For the text-containing cell, return its midpoint in (X, Y) coordinate format. 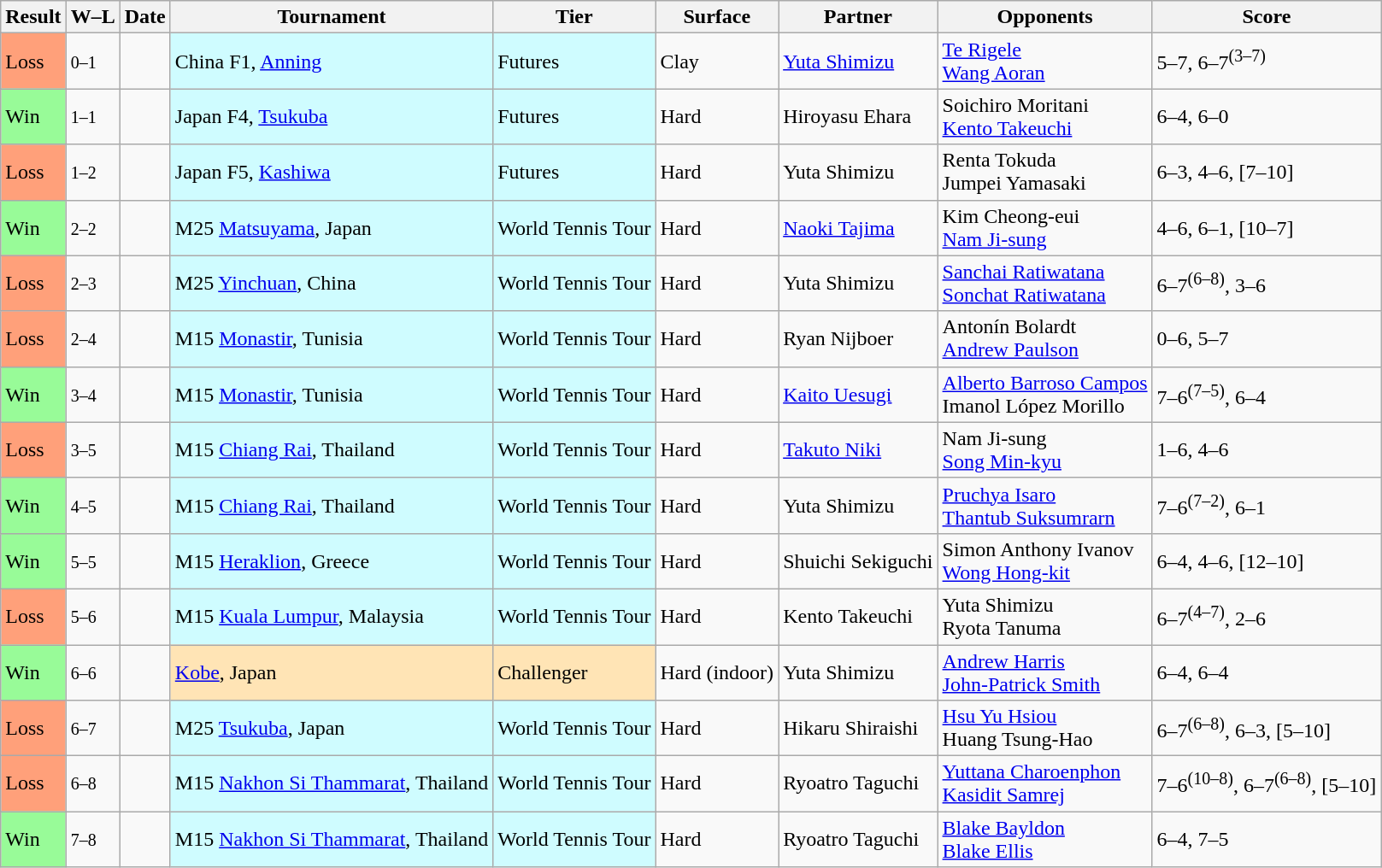
M15 Heraklion, Greece (332, 560)
Antonín Bolardt Andrew Paulson (1044, 338)
6–4, 6–4 (1267, 672)
3–4 (92, 395)
2–2 (92, 227)
Andrew Harris John-Patrick Smith (1044, 672)
Hsu Yu Hsiou Huang Tsung-Hao (1044, 728)
1–6, 4–6 (1267, 449)
Takuto Niki (858, 449)
M15 Kuala Lumpur, Malaysia (332, 617)
5–6 (92, 617)
Pruchya Isaro Thantub Suksumrarn (1044, 506)
2–4 (92, 338)
Nam Ji-sung Song Min-kyu (1044, 449)
China F1, Anning (332, 62)
Soichiro Moritani Kento Takeuchi (1044, 116)
Partner (858, 17)
Opponents (1044, 17)
4–5 (92, 506)
7–6(7–2), 6–1 (1267, 506)
M25 Tsukuba, Japan (332, 728)
Shuichi Sekiguchi (858, 560)
5–5 (92, 560)
Date (145, 17)
Challenger (574, 672)
Hikaru Shiraishi (858, 728)
Kim Cheong-eui Nam Ji-sung (1044, 227)
Yuttana Charoenphon Kasidit Samrej (1044, 784)
6–4, 4–6, [12–10] (1267, 560)
Hard (indoor) (717, 672)
0–6, 5–7 (1267, 338)
6–8 (92, 784)
Japan F4, Tsukuba (332, 116)
Score (1267, 17)
Naoki Tajima (858, 227)
6–6 (92, 672)
Kobe, Japan (332, 672)
Kaito Uesugi (858, 395)
Te Rigele Wang Aoran (1044, 62)
M25 Yinchuan, China (332, 284)
1–2 (92, 173)
5–7, 6–7(3–7) (1267, 62)
4–6, 6–1, [10–7] (1267, 227)
Clay (717, 62)
Tier (574, 17)
Simon Anthony Ivanov Wong Hong-kit (1044, 560)
Blake Bayldon Blake Ellis (1044, 839)
W–L (92, 17)
Hiroyasu Ehara (858, 116)
6–7(6–8), 6–3, [5–10] (1267, 728)
M25 Matsuyama, Japan (332, 227)
7–8 (92, 839)
6–4, 6–0 (1267, 116)
6–3, 4–6, [7–10] (1267, 173)
6–4, 7–5 (1267, 839)
7–6(10–8), 6–7(6–8), [5–10] (1267, 784)
Alberto Barroso Campos Imanol López Morillo (1044, 395)
2–3 (92, 284)
6–7(4–7), 2–6 (1267, 617)
Result (33, 17)
Surface (717, 17)
Tournament (332, 17)
Sanchai Ratiwatana Sonchat Ratiwatana (1044, 284)
Kento Takeuchi (858, 617)
3–5 (92, 449)
6–7 (92, 728)
Renta Tokuda Jumpei Yamasaki (1044, 173)
Japan F5, Kashiwa (332, 173)
Yuta Shimizu Ryota Tanuma (1044, 617)
1–1 (92, 116)
0–1 (92, 62)
7–6(7–5), 6–4 (1267, 395)
Ryan Nijboer (858, 338)
6–7(6–8), 3–6 (1267, 284)
